Determine the (X, Y) coordinate at the center of the cell enclosing the given text.  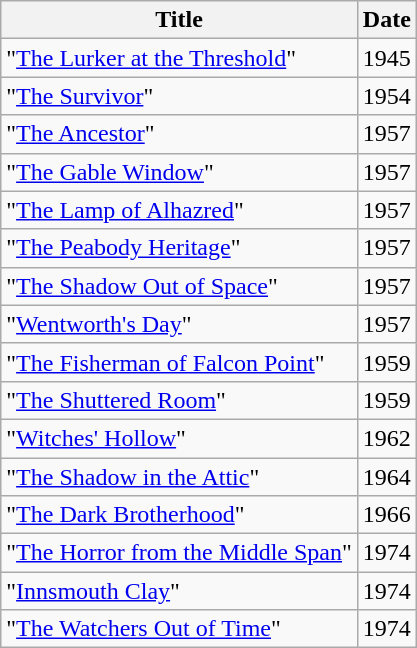
"Witches' Hollow" (180, 438)
1962 (386, 438)
"The Shadow Out of Space" (180, 286)
Date (386, 20)
"The Shadow in the Attic" (180, 477)
"The Shuttered Room" (180, 400)
"Wentworth's Day" (180, 324)
"Innsmouth Clay" (180, 591)
"The Survivor" (180, 96)
"The Horror from the Middle Span" (180, 553)
"The Lurker at the Threshold" (180, 58)
"The Ancestor" (180, 134)
1945 (386, 58)
"The Gable Window" (180, 172)
"The Lamp of Alhazred" (180, 210)
"The Dark Brotherhood" (180, 515)
1966 (386, 515)
1954 (386, 96)
"The Fisherman of Falcon Point" (180, 362)
1964 (386, 477)
"The Peabody Heritage" (180, 248)
Title (180, 20)
"The Watchers Out of Time" (180, 629)
